Provide the (x, y) coordinate of the cell's center where the given text is located.  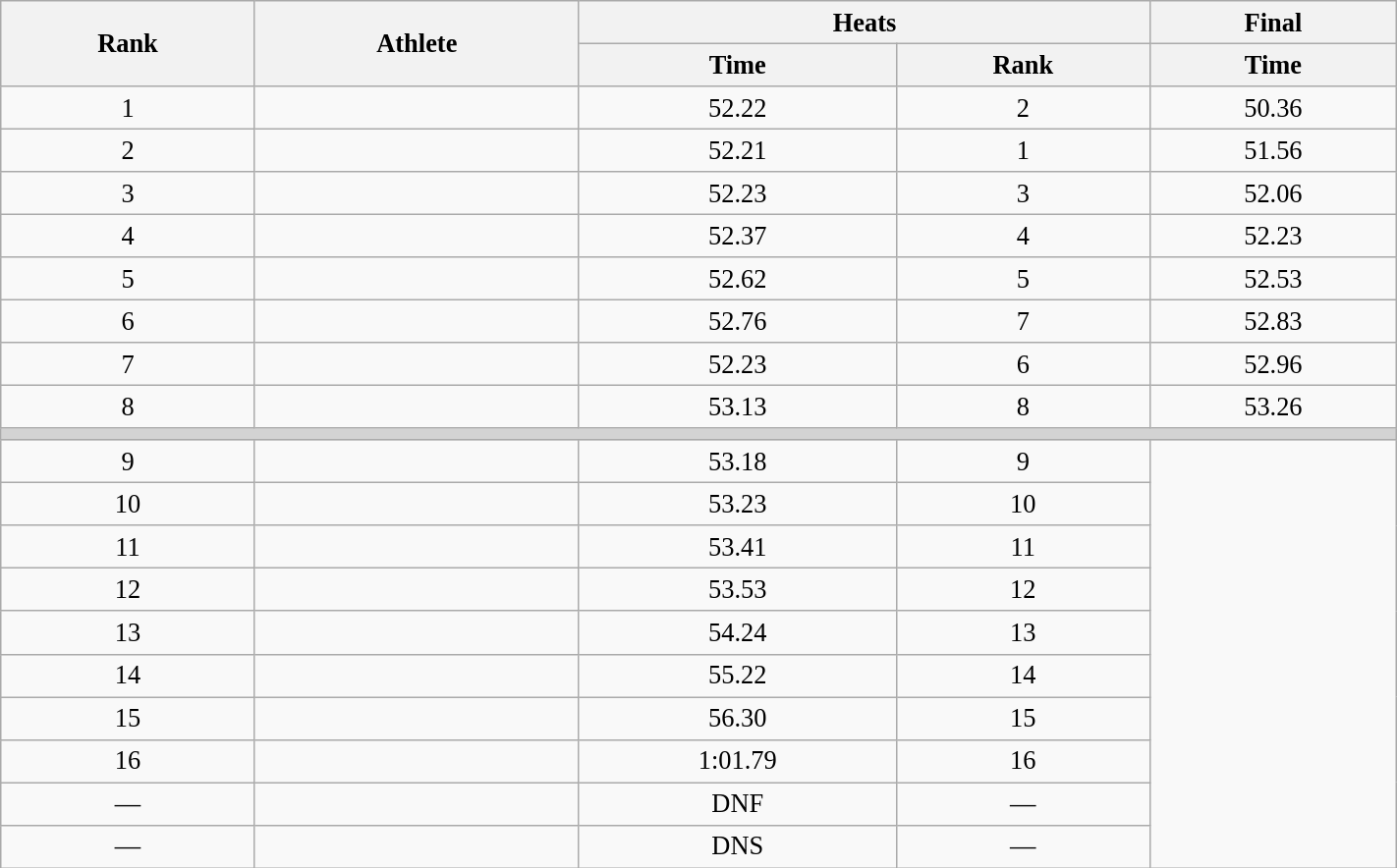
53.41 (737, 547)
53.26 (1273, 407)
52.21 (737, 150)
52.06 (1273, 193)
DNF (737, 803)
DNS (737, 846)
56.30 (737, 718)
52.22 (737, 107)
52.83 (1273, 321)
52.53 (1273, 279)
52.96 (1273, 364)
52.62 (737, 279)
52.76 (737, 321)
53.53 (737, 589)
55.22 (737, 676)
51.56 (1273, 150)
54.24 (737, 632)
Final (1273, 22)
50.36 (1273, 107)
53.18 (737, 461)
Heats (865, 22)
1:01.79 (737, 761)
52.37 (737, 236)
53.13 (737, 407)
53.23 (737, 504)
Athlete (417, 43)
